Pinpoint the cell where the given text exists, returning its (X, Y) midpoint coordinate. 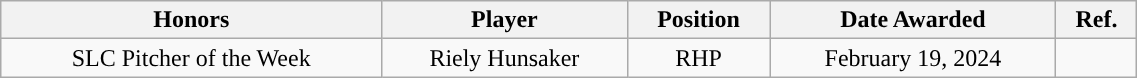
Riely Hunsaker (504, 58)
SLC Pitcher of the Week (192, 58)
Ref. (1096, 20)
Player (504, 20)
Date Awarded (913, 20)
RHP (698, 58)
Honors (192, 20)
Position (698, 20)
February 19, 2024 (913, 58)
